Capture the cell that displays the provided text and extract its (x, y) central coordinate. 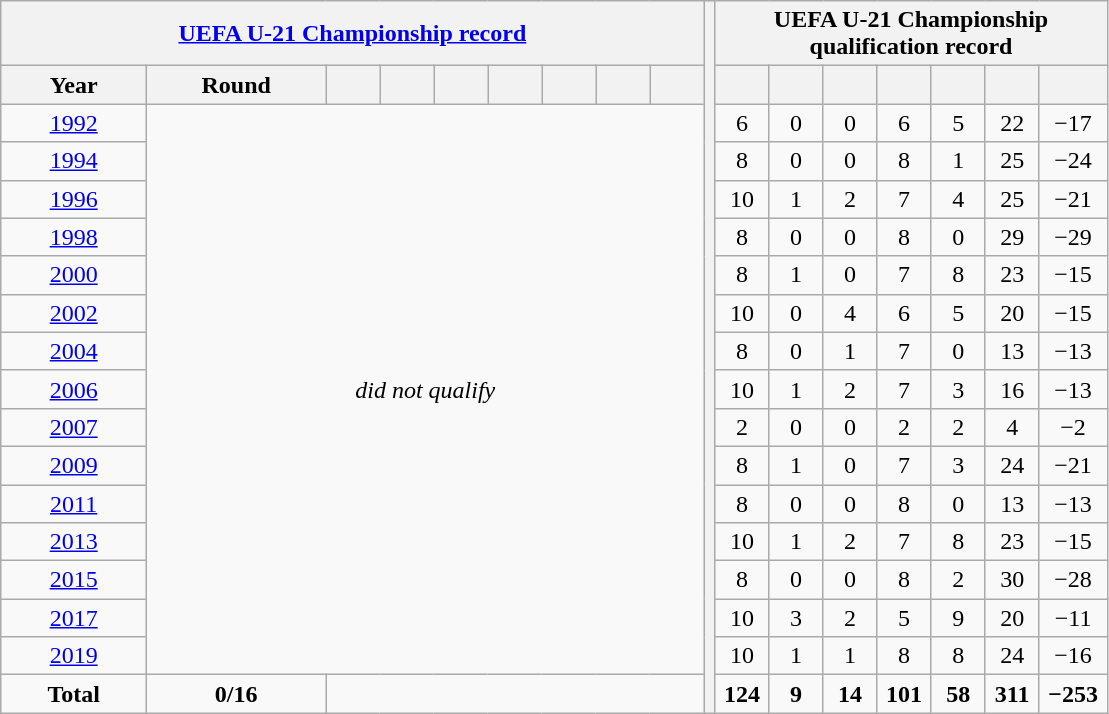
2007 (74, 427)
2004 (74, 351)
2006 (74, 389)
Total (74, 694)
2011 (74, 503)
−16 (1073, 656)
2013 (74, 542)
−2 (1073, 427)
2000 (74, 275)
14 (850, 694)
30 (1012, 580)
2015 (74, 580)
2002 (74, 313)
1996 (74, 199)
Round (236, 85)
101 (904, 694)
UEFA U-21 Championship record (352, 34)
311 (1012, 694)
−17 (1073, 123)
did not qualify (426, 390)
29 (1012, 237)
2019 (74, 656)
−29 (1073, 237)
58 (958, 694)
−11 (1073, 618)
Year (74, 85)
16 (1012, 389)
2009 (74, 465)
−28 (1073, 580)
1998 (74, 237)
0/16 (236, 694)
−253 (1073, 694)
−24 (1073, 161)
1994 (74, 161)
124 (742, 694)
1992 (74, 123)
22 (1012, 123)
2017 (74, 618)
UEFA U-21 Championship qualification record (911, 34)
